Scan for the cell matching the given text and deliver its [X, Y] coordinate at center. 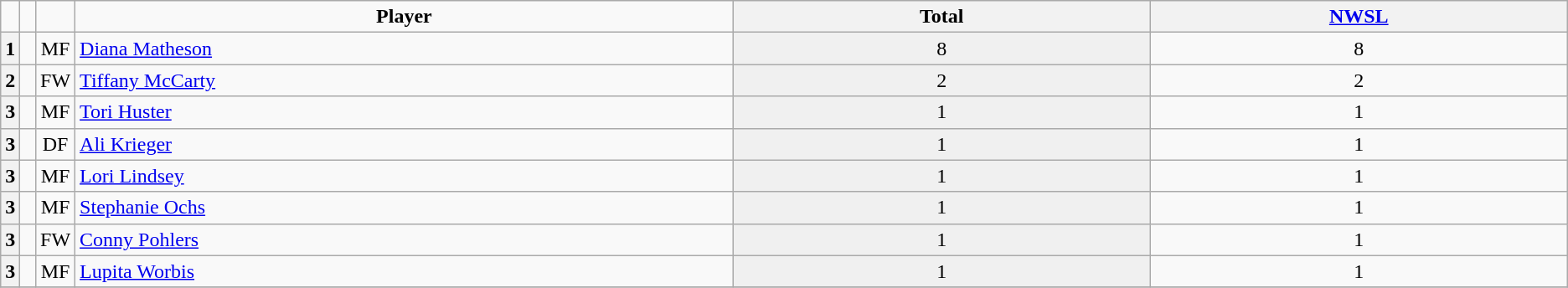
DF [55, 144]
Ali Krieger [405, 144]
Tiffany McCarty [405, 80]
Player [405, 17]
Diana Matheson [405, 49]
Total [941, 17]
Stephanie Ochs [405, 208]
Conny Pohlers [405, 239]
NWSL [1359, 17]
Tori Huster [405, 112]
Lori Lindsey [405, 176]
Lupita Worbis [405, 271]
